Return (X, Y) of the center of cell containing provided text 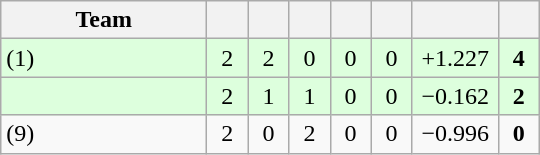
−0.162 (455, 96)
+1.227 (455, 58)
−0.996 (455, 134)
Team (104, 20)
4 (518, 58)
(1) (104, 58)
(9) (104, 134)
